Pinpoint the cell where the given text exists, returning its [X, Y] midpoint coordinate. 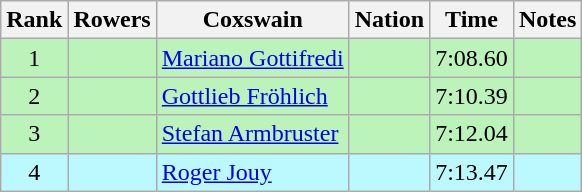
7:12.04 [472, 134]
Time [472, 20]
3 [34, 134]
2 [34, 96]
Stefan Armbruster [252, 134]
7:10.39 [472, 96]
Rowers [112, 20]
Gottlieb Fröhlich [252, 96]
Mariano Gottifredi [252, 58]
1 [34, 58]
Coxswain [252, 20]
7:13.47 [472, 172]
7:08.60 [472, 58]
Notes [547, 20]
Rank [34, 20]
Nation [389, 20]
4 [34, 172]
Roger Jouy [252, 172]
